Return [X, Y] of the center of cell containing provided text 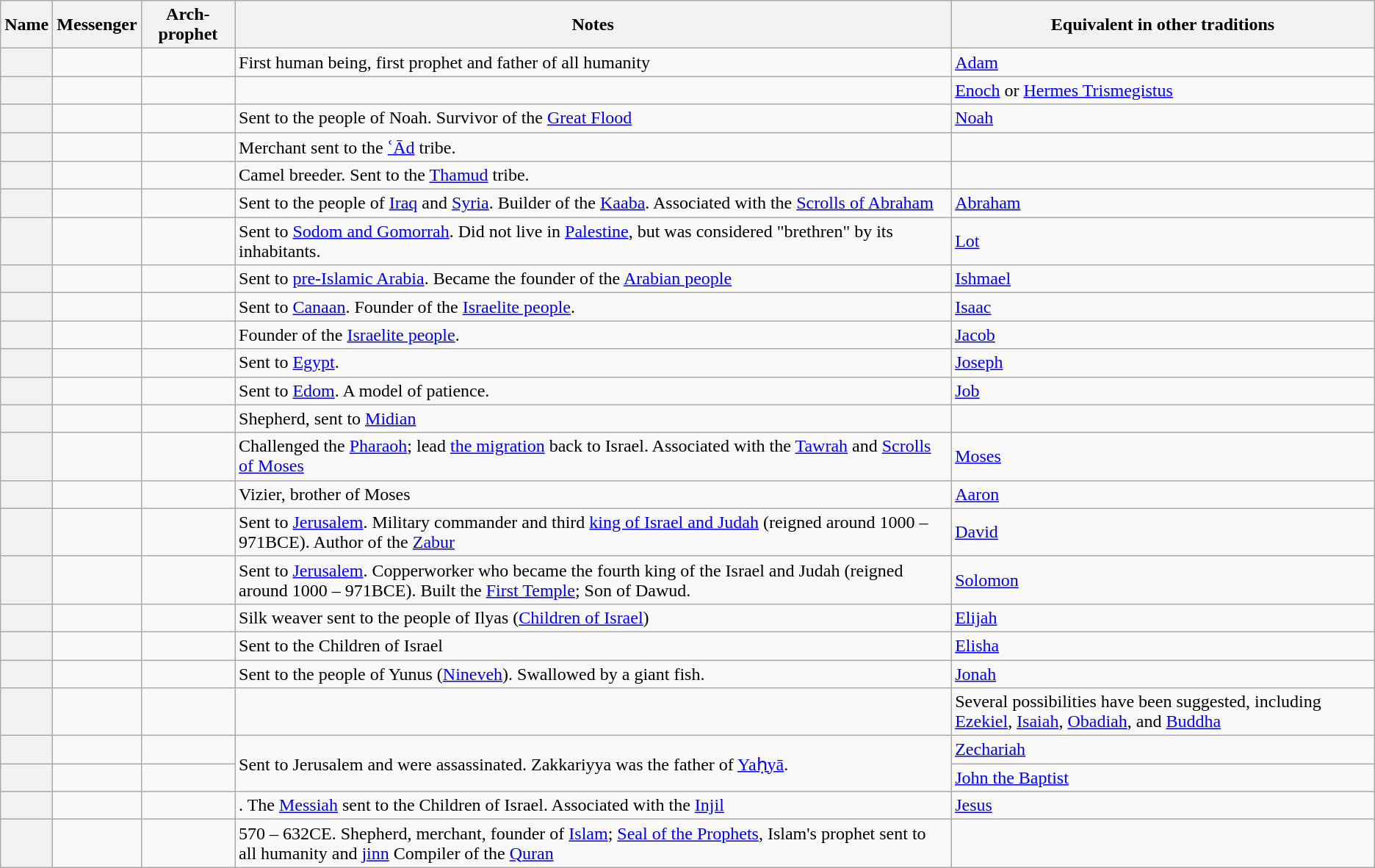
Founder of the Israelite people. [593, 335]
Sent to Sodom and Gomorrah. Did not live in Palestine, but was considered "brethren" by its inhabitants. [593, 241]
Sent to Egypt. [593, 363]
Noah [1163, 118]
Elijah [1163, 618]
Elisha [1163, 645]
Arch-prophet [188, 25]
Zechariah [1163, 750]
First human being, first prophet and father of all humanity [593, 62]
Sent to the people of Iraq and Syria. Builder of the Kaaba. Associated with the Scrolls of Abraham [593, 203]
Sent to the people of Noah. Survivor of the Great Flood [593, 118]
Job [1163, 391]
Jesus [1163, 806]
570 – 632CE. Shepherd, merchant, founder of Islam; Seal of the Prophets, Islam's prophet sent to all humanity and jinn Compiler of the Quran [593, 843]
Challenged the Pharaoh; lead the migration back to Israel. Associated with the Tawrah and Scrolls of Moses [593, 457]
Sent to Canaan. Founder of the Israelite people. [593, 307]
Equivalent in other traditions [1163, 25]
Jacob [1163, 335]
Enoch or Hermes Trismegistus [1163, 90]
Sent to Jerusalem. Military commander and third king of Israel and Judah (reigned around 1000 – 971BCE). Author of the Zabur [593, 532]
Silk weaver sent to the people of Ilyas (Children of Israel) [593, 618]
Notes [593, 25]
Vizier, brother of Moses [593, 494]
Camel breeder. Sent to the Thamud tribe. [593, 176]
Moses [1163, 457]
Solomon [1163, 580]
Aaron [1163, 494]
Sent to the Children of Israel [593, 645]
Joseph [1163, 363]
David [1163, 532]
Sent to the people of Yunus (Nineveh). Swallowed by a giant fish. [593, 673]
John the Baptist [1163, 778]
Name [26, 25]
Isaac [1163, 307]
Abraham [1163, 203]
Jonah [1163, 673]
Sent to Edom. A model of patience. [593, 391]
Sent to pre-Islamic Arabia. Became the founder of the Arabian people [593, 279]
Shepherd, sent to Midian [593, 419]
Merchant sent to the ʿĀd tribe. [593, 147]
Several possibilities have been suggested, including Ezekiel, Isaiah, Obadiah, and Buddha [1163, 712]
Adam [1163, 62]
. The Messiah sent to the Children of Israel. Associated with the Injil [593, 806]
Messenger [97, 25]
Ishmael [1163, 279]
Sent to Jerusalem and were assassinated. Zakkariyya was the father of Yaḥyā. [593, 764]
Lot [1163, 241]
